Detect which cell encompasses the target text, then output its [X, Y] center coordinate. 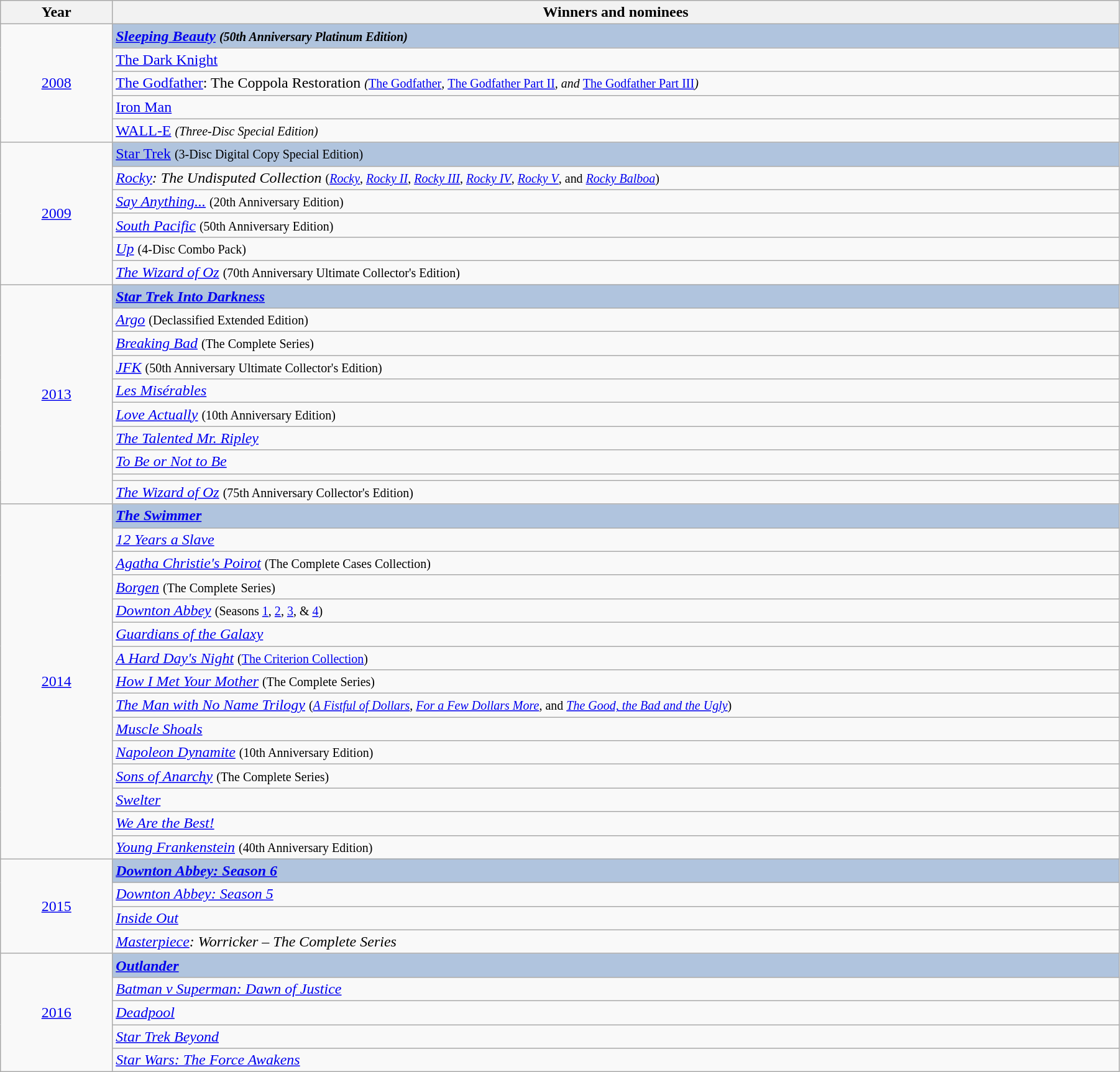
Iron Man [616, 107]
2014 [57, 681]
The Wizard of Oz (75th Anniversary Collector's Edition) [616, 492]
Star Trek (3-Disc Digital Copy Special Edition) [616, 154]
Agatha Christie's Poirot (The Complete Cases Collection) [616, 563]
The Talented Mr. Ripley [616, 438]
Outlander [616, 965]
Sleeping Beauty (50th Anniversary Platinum Edition) [616, 36]
Sons of Anarchy (The Complete Series) [616, 776]
Guardians of the Galaxy [616, 634]
Downton Abbey: Season 6 [616, 871]
12 Years a Slave [616, 539]
2009 [57, 213]
Argo (Declassified Extended Edition) [616, 320]
To Be or Not to Be [616, 462]
Deadpool [616, 1012]
Les Misérables [616, 391]
2016 [57, 1012]
WALL-E (Three-Disc Special Edition) [616, 131]
A Hard Day's Night (The Criterion Collection) [616, 658]
Borgen (The Complete Series) [616, 587]
Batman v Superman: Dawn of Justice [616, 989]
Year [57, 12]
The Wizard of Oz (70th Anniversary Ultimate Collector's Edition) [616, 272]
Masterpiece: Worricker – The Complete Series [616, 941]
Swelter [616, 800]
Muscle Shoals [616, 729]
Star Trek Beyond [616, 1036]
Breaking Bad (The Complete Series) [616, 344]
The Dark Knight [616, 60]
We Are the Best! [616, 823]
Downton Abbey (Seasons 1, 2, 3, & 4) [616, 610]
2008 [57, 83]
Star Wars: The Force Awakens [616, 1060]
Napoleon Dynamite (10th Anniversary Edition) [616, 753]
Young Frankenstein (40th Anniversary Edition) [616, 847]
2013 [57, 395]
The Man with No Name Trilogy (A Fistful of Dollars, For a Few Dollars More, and The Good, the Bad and the Ugly) [616, 705]
South Pacific (50th Anniversary Edition) [616, 225]
2015 [57, 906]
How I Met Your Mother (The Complete Series) [616, 682]
The Godfather: The Coppola Restoration (The Godfather, The Godfather Part II, and The Godfather Part III) [616, 83]
Star Trek Into Darkness [616, 296]
The Swimmer [616, 516]
Say Anything... (20th Anniversary Edition) [616, 201]
Winners and nominees [616, 12]
Rocky: The Undisputed Collection (Rocky, Rocky II, Rocky III, Rocky IV, Rocky V, and Rocky Balboa) [616, 178]
Up (4-Disc Combo Pack) [616, 249]
Love Actually (10th Anniversary Edition) [616, 415]
Downton Abbey: Season 5 [616, 894]
Inside Out [616, 918]
JFK (50th Anniversary Ultimate Collector's Edition) [616, 367]
